Locate the cell with the specified text and output its [x, y] center coordinate. 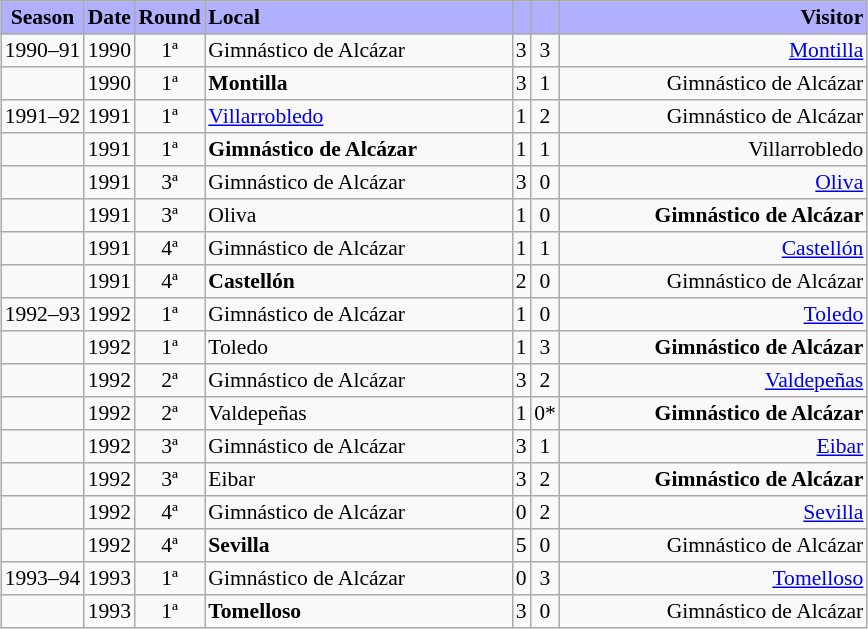
1992–93 [42, 314]
Visitor [714, 18]
5 [521, 546]
Round [170, 18]
0* [544, 414]
1993–94 [42, 578]
1990–91 [42, 50]
1991–92 [42, 116]
Season [42, 18]
Date [110, 18]
Local [359, 18]
